Determine the [X, Y] coordinate at the center of the cell enclosing the given text.  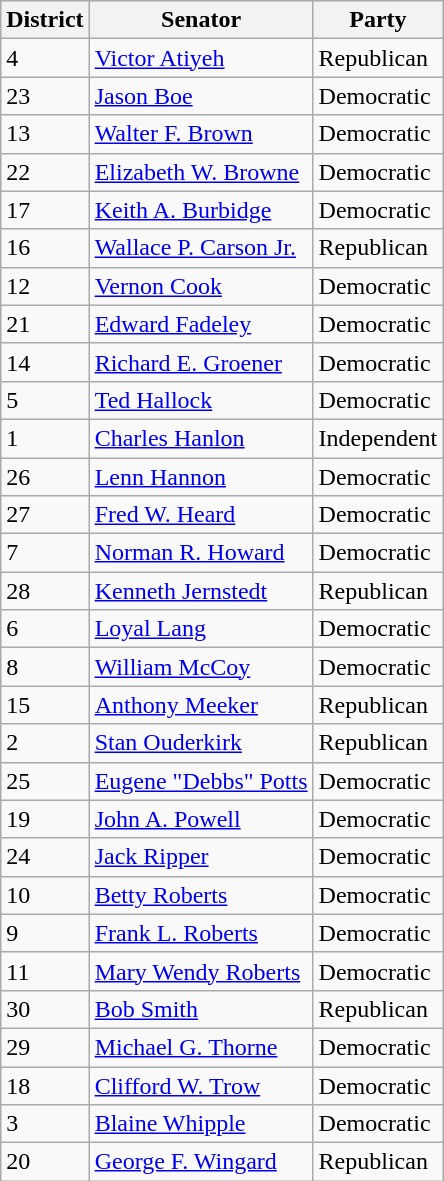
Keith A. Burbidge [201, 210]
25 [45, 781]
Elizabeth W. Browne [201, 172]
23 [45, 96]
26 [45, 477]
Jason Boe [201, 96]
30 [45, 1009]
11 [45, 971]
Anthony Meeker [201, 705]
4 [45, 58]
13 [45, 134]
Eugene "Debbs" Potts [201, 781]
John A. Powell [201, 819]
29 [45, 1047]
Stan Ouderkirk [201, 743]
15 [45, 705]
10 [45, 895]
Edward Fadeley [201, 324]
Bob Smith [201, 1009]
6 [45, 629]
27 [45, 515]
1 [45, 438]
Clifford W. Trow [201, 1085]
28 [45, 591]
18 [45, 1085]
Betty Roberts [201, 895]
Michael G. Thorne [201, 1047]
Wallace P. Carson Jr. [201, 248]
20 [45, 1162]
Ted Hallock [201, 400]
Norman R. Howard [201, 553]
Charles Hanlon [201, 438]
Victor Atiyeh [201, 58]
Lenn Hannon [201, 477]
8 [45, 667]
16 [45, 248]
Loyal Lang [201, 629]
22 [45, 172]
19 [45, 819]
William McCoy [201, 667]
3 [45, 1124]
Vernon Cook [201, 286]
7 [45, 553]
Walter F. Brown [201, 134]
Blaine Whipple [201, 1124]
Senator [201, 20]
Mary Wendy Roberts [201, 971]
Richard E. Groener [201, 362]
9 [45, 933]
Party [378, 20]
14 [45, 362]
2 [45, 743]
12 [45, 286]
Fred W. Heard [201, 515]
Independent [378, 438]
17 [45, 210]
21 [45, 324]
District [45, 20]
Jack Ripper [201, 857]
Frank L. Roberts [201, 933]
George F. Wingard [201, 1162]
24 [45, 857]
Kenneth Jernstedt [201, 591]
5 [45, 400]
